Detect which cell encompasses the target text, then output its [X, Y] center coordinate. 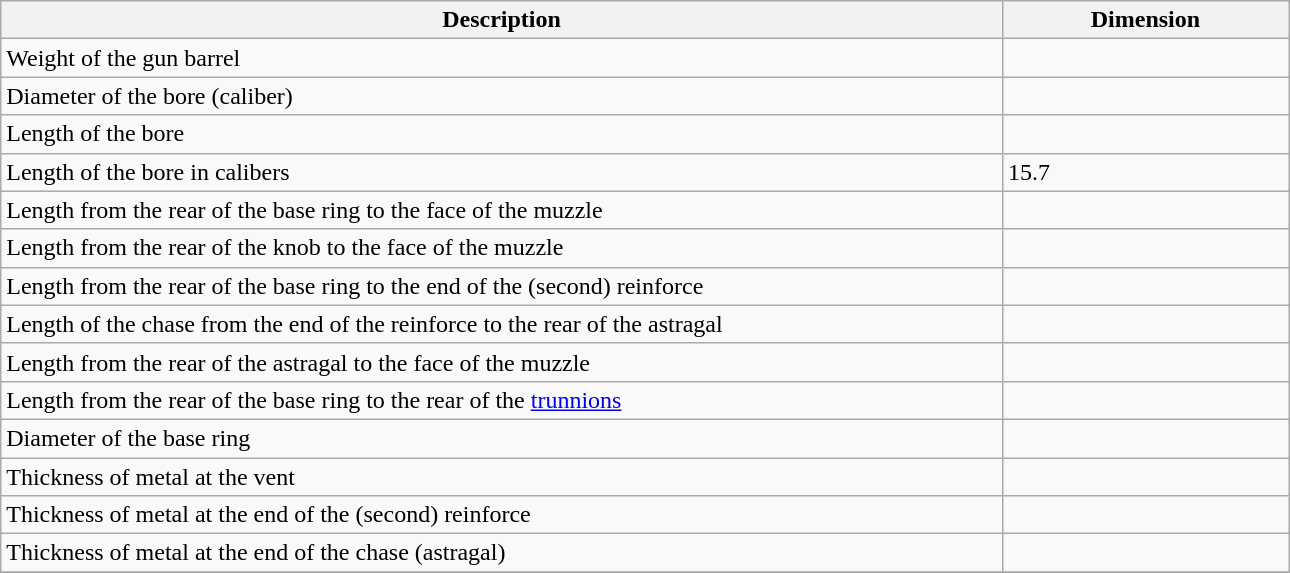
Length from the rear of the astragal to the face of the muzzle [502, 362]
Thickness of metal at the end of the (second) reinforce [502, 515]
Description [502, 20]
Thickness of metal at the vent [502, 477]
Length of the bore in calibers [502, 172]
Thickness of metal at the end of the chase (astragal) [502, 553]
Length from the rear of the base ring to the end of the (second) reinforce [502, 286]
Length from the rear of the base ring to the face of the muzzle [502, 210]
15.7 [1145, 172]
Diameter of the base ring [502, 438]
Length from the rear of the base ring to the rear of the trunnions [502, 400]
Length of the chase from the end of the reinforce to the rear of the astragal [502, 324]
Length from the rear of the knob to the face of the muzzle [502, 248]
Length of the bore [502, 134]
Dimension [1145, 20]
Diameter of the bore (caliber) [502, 96]
Weight of the gun barrel [502, 58]
